Scan for the cell matching the given text and deliver its (X, Y) coordinate at center. 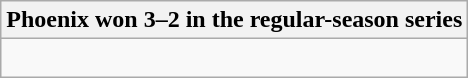
Phoenix won 3–2 in the regular-season series (234, 20)
